Capture the cell that displays the provided text and extract its [X, Y] central coordinate. 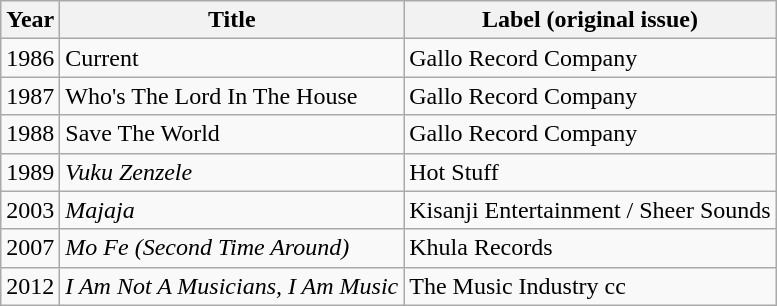
2012 [30, 286]
Current [232, 58]
I Am Not A Musicians, I Am Music [232, 286]
1986 [30, 58]
Year [30, 20]
Vuku Zenzele [232, 172]
1988 [30, 134]
Save The World [232, 134]
Hot Stuff [590, 172]
The Music Industry cc [590, 286]
1989 [30, 172]
1987 [30, 96]
Title [232, 20]
Kisanji Entertainment / Sheer Sounds [590, 210]
Majaja [232, 210]
Mo Fe (Second Time Around) [232, 248]
Khula Records [590, 248]
2003 [30, 210]
Who's The Lord In The House [232, 96]
Label (original issue) [590, 20]
2007 [30, 248]
